Determine the (X, Y) coordinate at the center of the cell enclosing the given text.  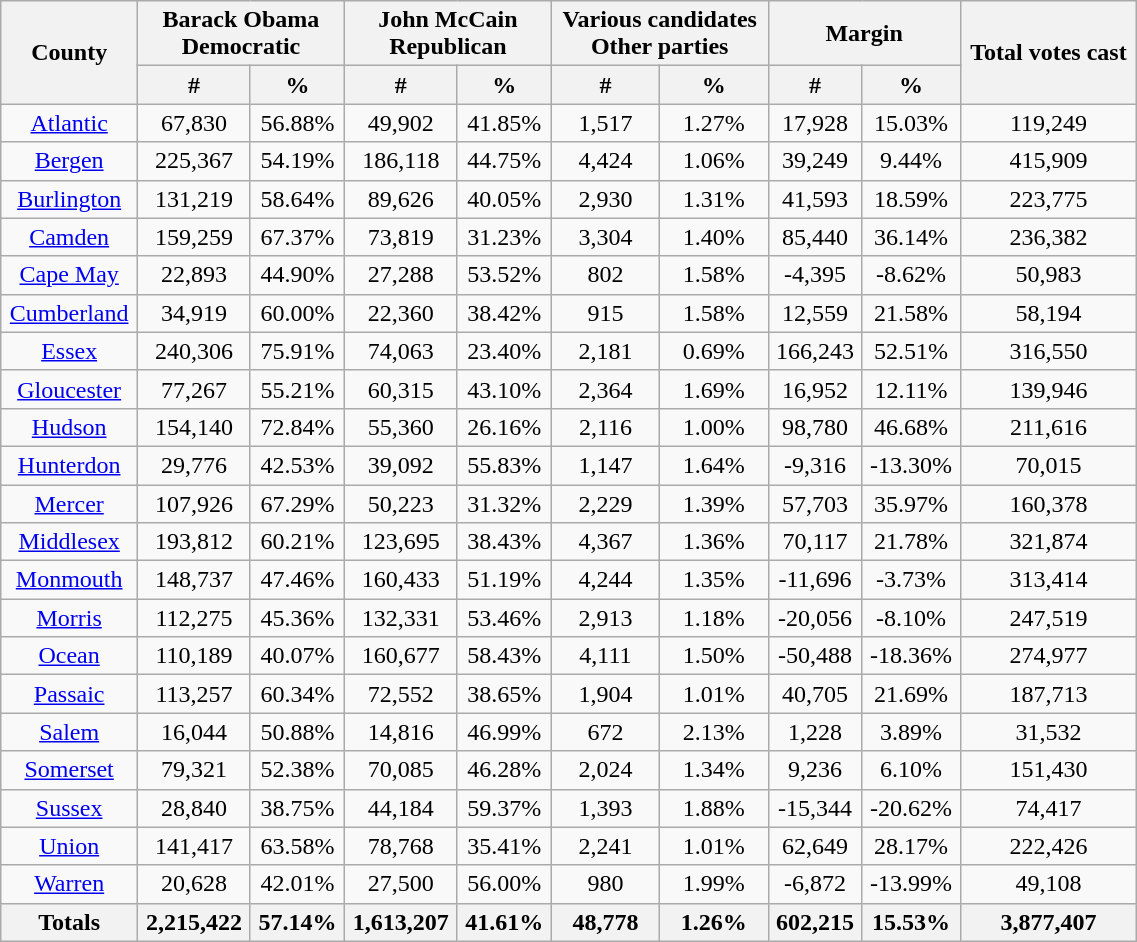
-13.30% (911, 465)
38.42% (504, 313)
51.19% (504, 580)
21.58% (911, 313)
35.41% (504, 846)
85,440 (815, 237)
160,433 (400, 580)
Total votes cast (1048, 52)
60.21% (297, 542)
39,249 (815, 161)
47.46% (297, 580)
113,257 (194, 694)
1.00% (714, 427)
60.34% (297, 694)
1.64% (714, 465)
27,288 (400, 275)
44.75% (504, 161)
31.32% (504, 503)
2,241 (605, 846)
-8.10% (911, 618)
110,189 (194, 656)
240,306 (194, 351)
67.29% (297, 503)
980 (605, 884)
62,649 (815, 846)
802 (605, 275)
Totals (70, 922)
53.52% (504, 275)
50,223 (400, 503)
67.37% (297, 237)
-18.36% (911, 656)
112,275 (194, 618)
50,983 (1048, 275)
55.83% (504, 465)
60.00% (297, 313)
31,532 (1048, 732)
46.99% (504, 732)
Sussex (70, 808)
151,430 (1048, 770)
County (70, 52)
1,904 (605, 694)
15.53% (911, 922)
2.13% (714, 732)
4,424 (605, 161)
55,360 (400, 427)
73,819 (400, 237)
2,116 (605, 427)
40.05% (504, 199)
1.18% (714, 618)
131,219 (194, 199)
Morris (70, 618)
187,713 (1048, 694)
John McCainRepublican (448, 34)
14,816 (400, 732)
148,737 (194, 580)
1.88% (714, 808)
Barack ObamaDemocratic (242, 34)
17,928 (815, 123)
160,378 (1048, 503)
-20.62% (911, 808)
222,426 (1048, 846)
3,304 (605, 237)
1.40% (714, 237)
Monmouth (70, 580)
166,243 (815, 351)
160,677 (400, 656)
313,414 (1048, 580)
321,874 (1048, 542)
Gloucester (70, 389)
45.36% (297, 618)
39,092 (400, 465)
2,364 (605, 389)
58.43% (504, 656)
2,913 (605, 618)
132,331 (400, 618)
-4,395 (815, 275)
58.64% (297, 199)
70,117 (815, 542)
Cape May (70, 275)
Hunterdon (70, 465)
1.36% (714, 542)
1.27% (714, 123)
31.23% (504, 237)
79,321 (194, 770)
Salem (70, 732)
41.85% (504, 123)
49,902 (400, 123)
16,044 (194, 732)
56.88% (297, 123)
77,267 (194, 389)
49,108 (1048, 884)
-3.73% (911, 580)
9,236 (815, 770)
12.11% (911, 389)
72,552 (400, 694)
2,024 (605, 770)
41,593 (815, 199)
139,946 (1048, 389)
Essex (70, 351)
3,877,407 (1048, 922)
Middlesex (70, 542)
Margin (864, 34)
-15,344 (815, 808)
21.69% (911, 694)
44,184 (400, 808)
60,315 (400, 389)
-9,316 (815, 465)
35.97% (911, 503)
38.75% (297, 808)
98,780 (815, 427)
28.17% (911, 846)
70,085 (400, 770)
-8.62% (911, 275)
21.78% (911, 542)
Cumberland (70, 313)
23.40% (504, 351)
159,259 (194, 237)
123,695 (400, 542)
-13.99% (911, 884)
Passaic (70, 694)
1,393 (605, 808)
0.69% (714, 351)
42.01% (297, 884)
1.99% (714, 884)
15.03% (911, 123)
1,228 (815, 732)
36.14% (911, 237)
4,244 (605, 580)
54.19% (297, 161)
27,500 (400, 884)
-11,696 (815, 580)
Hudson (70, 427)
22,360 (400, 313)
1.34% (714, 770)
67,830 (194, 123)
16,952 (815, 389)
274,977 (1048, 656)
Atlantic (70, 123)
52.51% (911, 351)
52.38% (297, 770)
4,367 (605, 542)
141,417 (194, 846)
Ocean (70, 656)
22,893 (194, 275)
40.07% (297, 656)
44.90% (297, 275)
316,550 (1048, 351)
Bergen (70, 161)
Mercer (70, 503)
1.26% (714, 922)
29,776 (194, 465)
223,775 (1048, 199)
3.89% (911, 732)
46.28% (504, 770)
41.61% (504, 922)
57,703 (815, 503)
1.06% (714, 161)
Various candidatesOther parties (660, 34)
70,015 (1048, 465)
2,930 (605, 199)
38.43% (504, 542)
247,519 (1048, 618)
57.14% (297, 922)
Union (70, 846)
236,382 (1048, 237)
1,517 (605, 123)
72.84% (297, 427)
58,194 (1048, 313)
1.50% (714, 656)
1,147 (605, 465)
-20,056 (815, 618)
48,778 (605, 922)
74,063 (400, 351)
1.31% (714, 199)
40,705 (815, 694)
28,840 (194, 808)
46.68% (911, 427)
119,249 (1048, 123)
26.16% (504, 427)
38.65% (504, 694)
-50,488 (815, 656)
1,613,207 (400, 922)
602,215 (815, 922)
63.58% (297, 846)
2,181 (605, 351)
2,229 (605, 503)
53.46% (504, 618)
915 (605, 313)
1.39% (714, 503)
42.53% (297, 465)
50.88% (297, 732)
75.91% (297, 351)
Burlington (70, 199)
107,926 (194, 503)
74,417 (1048, 808)
6.10% (911, 770)
1.35% (714, 580)
1.69% (714, 389)
193,812 (194, 542)
186,118 (400, 161)
43.10% (504, 389)
9.44% (911, 161)
Camden (70, 237)
59.37% (504, 808)
55.21% (297, 389)
18.59% (911, 199)
12,559 (815, 313)
89,626 (400, 199)
211,616 (1048, 427)
78,768 (400, 846)
34,919 (194, 313)
2,215,422 (194, 922)
225,367 (194, 161)
-6,872 (815, 884)
56.00% (504, 884)
154,140 (194, 427)
4,111 (605, 656)
Warren (70, 884)
415,909 (1048, 161)
Somerset (70, 770)
20,628 (194, 884)
672 (605, 732)
